Detect which cell encompasses the target text, then output its (x, y) center coordinate. 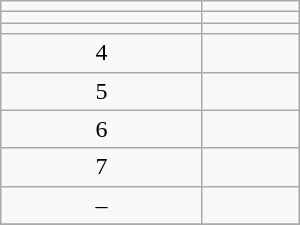
5 (102, 91)
6 (102, 129)
– (102, 205)
7 (102, 167)
4 (102, 53)
